From the cell containing the given text, extract its center point as (X, Y) coordinate. 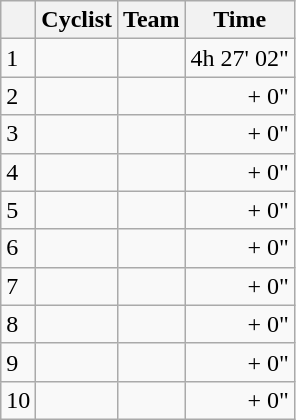
5 (18, 210)
3 (18, 134)
7 (18, 286)
2 (18, 96)
10 (18, 400)
4 (18, 172)
1 (18, 58)
Team (152, 20)
Time (240, 20)
4h 27' 02" (240, 58)
Cyclist (77, 20)
9 (18, 362)
6 (18, 248)
8 (18, 324)
